For the text-containing cell, return its midpoint in [X, Y] coordinate format. 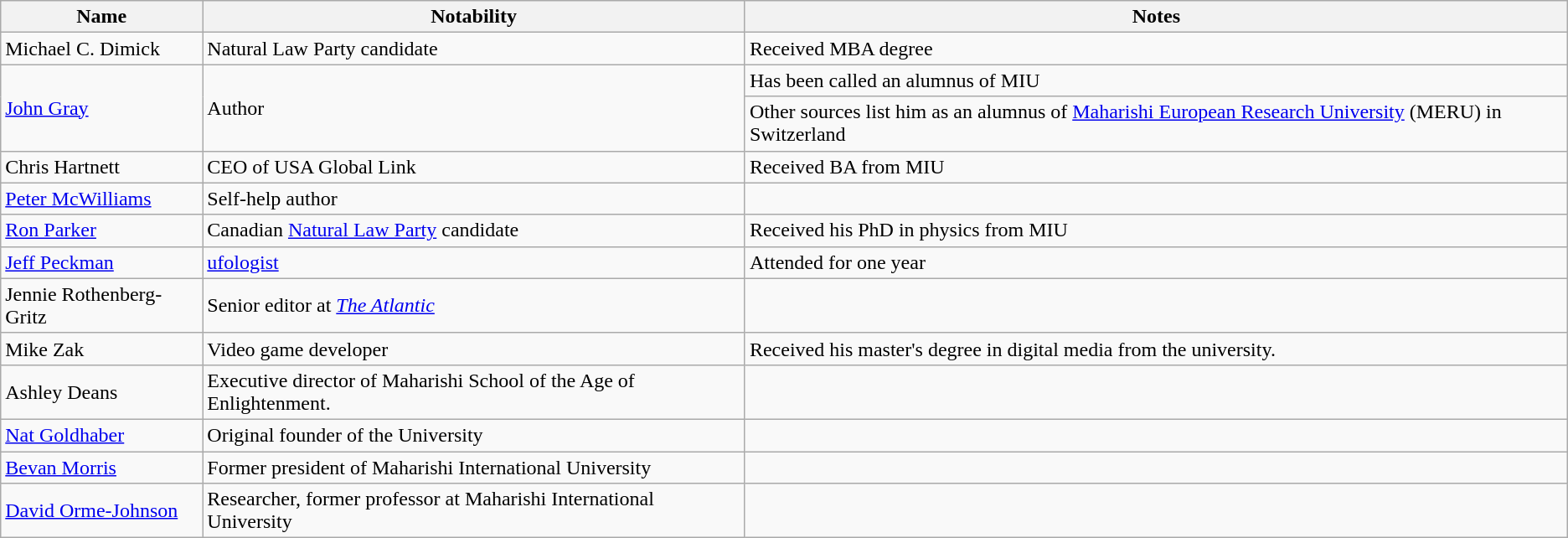
Peter McWilliams [102, 199]
Jennie Rothenberg-Gritz [102, 305]
Canadian Natural Law Party candidate [474, 230]
Received BA from MIU [1156, 167]
Name [102, 17]
Researcher, former professor at Maharishi International University [474, 511]
Jeff Peckman [102, 262]
Mike Zak [102, 349]
Received MBA degree [1156, 49]
Received his PhD in physics from MIU [1156, 230]
Executive director of Maharishi School of the Age of Enlightenment. [474, 392]
Notability [474, 17]
Michael C. Dimick [102, 49]
Has been called an alumnus of MIU [1156, 80]
David Orme-Johnson [102, 511]
Author [474, 107]
Notes [1156, 17]
Other sources list him as an alumnus of Maharishi European Research University (MERU) in Switzerland [1156, 124]
Ashley Deans [102, 392]
Nat Goldhaber [102, 435]
Bevan Morris [102, 467]
ufologist [474, 262]
Attended for one year [1156, 262]
Senior editor at The Atlantic [474, 305]
CEO of USA Global Link [474, 167]
Former president of Maharishi International University [474, 467]
Video game developer [474, 349]
Natural Law Party candidate [474, 49]
Received his master's degree in digital media from the university. [1156, 349]
Original founder of the University [474, 435]
Self-help author [474, 199]
Ron Parker [102, 230]
John Gray [102, 107]
Chris Hartnett [102, 167]
